Find where the given text appears and provide that cell's center as [X, Y] coordinate. 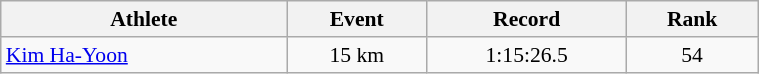
Event [357, 19]
15 km [357, 55]
1:15:26.5 [527, 55]
Athlete [144, 19]
54 [692, 55]
Kim Ha-Yoon [144, 55]
Record [527, 19]
Rank [692, 19]
